Output the [x, y] coordinate of the center of the cell containing the given text.  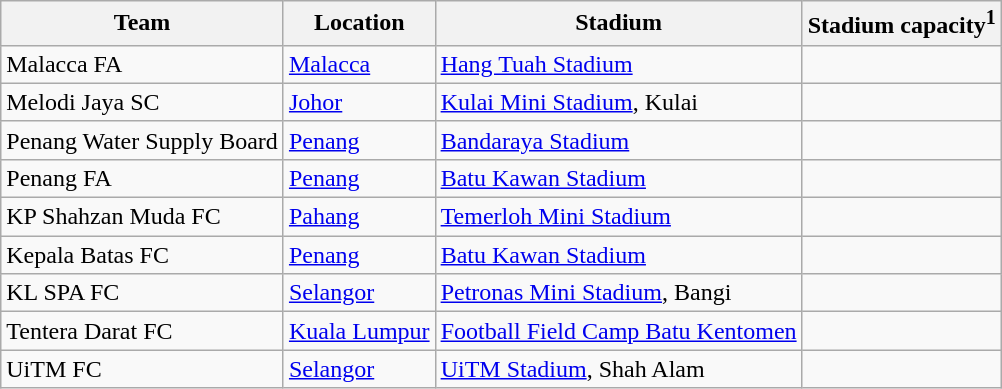
Johor [359, 102]
Stadium capacity1 [902, 24]
Malacca FA [142, 64]
Melodi Jaya SC [142, 102]
Petronas Mini Stadium, Bangi [618, 293]
Temerloh Mini Stadium [618, 217]
Stadium [618, 24]
Bandaraya Stadium [618, 140]
Location [359, 24]
UiTM FC [142, 369]
Hang Tuah Stadium [618, 64]
KP Shahzan Muda FC [142, 217]
Malacca [359, 64]
Penang Water Supply Board [142, 140]
Penang FA [142, 178]
Team [142, 24]
KL SPA FC [142, 293]
Kepala Batas FC [142, 255]
Kuala Lumpur [359, 331]
Tentera Darat FC [142, 331]
Kulai Mini Stadium, Kulai [618, 102]
UiTM Stadium, Shah Alam [618, 369]
Pahang [359, 217]
Football Field Camp Batu Kentomen [618, 331]
